Scan for the cell matching the given text and deliver its [X, Y] coordinate at center. 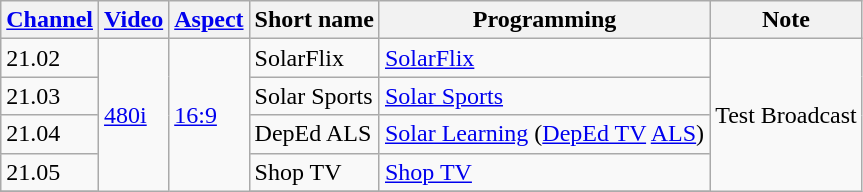
Short name [314, 20]
Channel [50, 20]
Note [786, 20]
DepEd ALS [314, 134]
Aspect [209, 20]
Test Broadcast [786, 115]
Video [134, 20]
Solar Learning (DepEd TV ALS) [544, 134]
21.03 [50, 96]
480i [134, 115]
21.04 [50, 134]
Programming [544, 20]
21.05 [50, 172]
21.02 [50, 58]
16:9 [209, 115]
